From the cell containing the given text, extract its center point as [X, Y] coordinate. 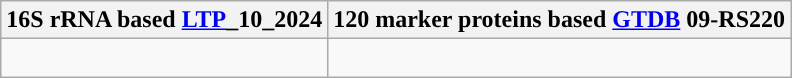
16S rRNA based LTP_10_2024 [164, 20]
120 marker proteins based GTDB 09-RS220 [560, 20]
